Scan for the cell matching the given text and deliver its [x, y] coordinate at center. 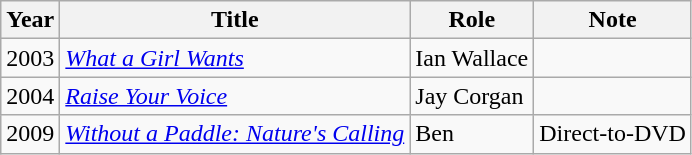
Jay Corgan [472, 96]
Direct-to-DVD [613, 134]
2009 [30, 134]
Ian Wallace [472, 58]
Role [472, 20]
Raise Your Voice [235, 96]
Title [235, 20]
Note [613, 20]
What a Girl Wants [235, 58]
2004 [30, 96]
Ben [472, 134]
2003 [30, 58]
Year [30, 20]
Without a Paddle: Nature's Calling [235, 134]
